Detect which cell encompasses the target text, then output its (X, Y) center coordinate. 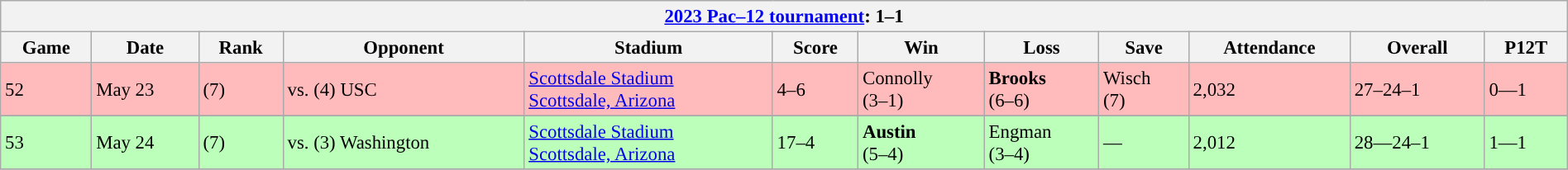
2023 Pac–12 tournament: 1–1 (784, 17)
Engman(3–4) (1041, 144)
2,012 (1269, 144)
28—24–1 (1417, 144)
Attendance (1269, 47)
Win (921, 47)
27–24–1 (1417, 89)
vs. (3) Washington (404, 144)
May 23 (146, 89)
1—1 (1526, 144)
— (1145, 144)
May 24 (146, 144)
Date (146, 47)
53 (46, 144)
Save (1145, 47)
4–6 (815, 89)
17–4 (815, 144)
Austin (5–4) (921, 144)
Stadium (648, 47)
Wisch(7) (1145, 89)
Overall (1417, 47)
Rank (241, 47)
Opponent (404, 47)
P12T (1526, 47)
0—1 (1526, 89)
52 (46, 89)
2,032 (1269, 89)
Loss (1041, 47)
Game (46, 47)
Score (815, 47)
Connolly(3–1) (921, 89)
vs. (4) USC (404, 89)
Brooks(6–6) (1041, 89)
